Locate the cell with the specified text and output its [X, Y] center coordinate. 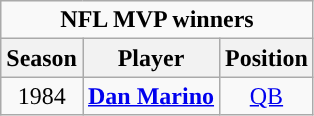
QB [267, 96]
NFL MVP winners [158, 20]
Player [150, 58]
Dan Marino [150, 96]
Season [42, 58]
1984 [42, 96]
Position [267, 58]
